Find where the given text appears and provide that cell's center as (x, y) coordinate. 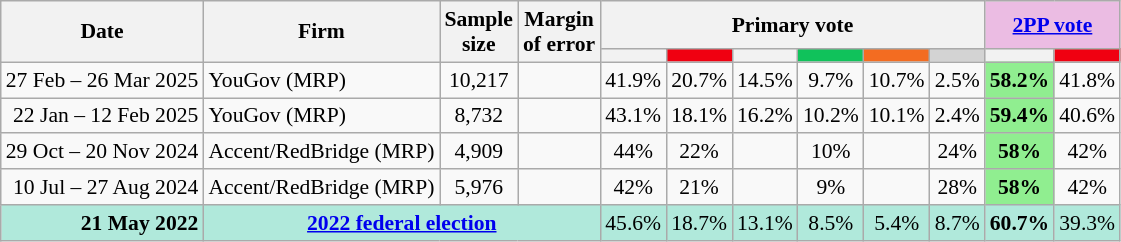
41.8% (1087, 80)
10.2% (831, 116)
13.1% (765, 223)
9% (831, 187)
2.4% (958, 116)
40.6% (1087, 116)
8,732 (479, 116)
21 May 2022 (102, 223)
14.5% (765, 80)
59.4% (1020, 116)
22% (699, 152)
39.3% (1087, 223)
20.7% (699, 80)
10% (831, 152)
21% (699, 187)
58.2% (1020, 80)
18.7% (699, 223)
29 Oct – 20 Nov 2024 (102, 152)
2PP vote (1052, 25)
18.1% (699, 116)
27 Feb – 26 Mar 2025 (102, 80)
Firm (321, 32)
44% (633, 152)
Primary vote (792, 25)
41.9% (633, 80)
8.5% (831, 223)
10 Jul – 27 Aug 2024 (102, 187)
Marginof error (559, 32)
28% (958, 187)
60.7% (1020, 223)
16.2% (765, 116)
4,909 (479, 152)
24% (958, 152)
9.7% (831, 80)
10.7% (897, 80)
Date (102, 32)
43.1% (633, 116)
10.1% (897, 116)
5,976 (479, 187)
10,217 (479, 80)
8.7% (958, 223)
2.5% (958, 80)
2022 federal election (402, 223)
5.4% (897, 223)
Samplesize (479, 32)
22 Jan – 12 Feb 2025 (102, 116)
45.6% (633, 223)
